Extract the (x, y) coordinate from the center of the cell holding the provided text.  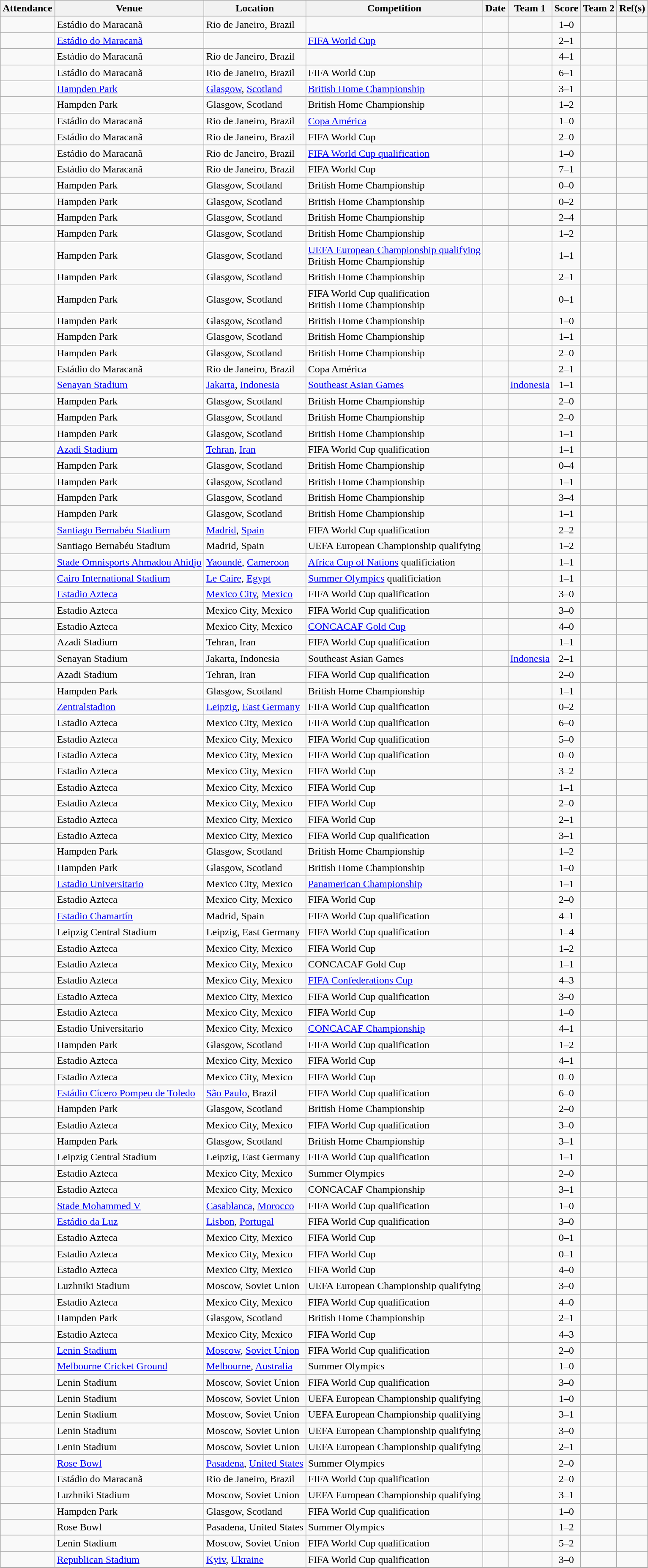
1–4 (566, 932)
Score (566, 8)
Le Caire, Egypt (254, 578)
2–4 (566, 218)
Africa Cup of Nations qualificiation (394, 562)
6–1 (566, 73)
Stade Mohammed V (129, 1205)
7–1 (566, 169)
Lisbon, Portugal (254, 1221)
UEFA European Championship qualifyingBritish Home Championship (394, 255)
5–2 (566, 1543)
Casablanca, Morocco (254, 1205)
Kyiv, Ukraine (254, 1560)
Estádio da Luz (129, 1221)
3–4 (566, 498)
FIFA Confederations Cup (394, 980)
Summer Olympics qualificiation (394, 578)
Stade Omnisports Ahmadou Ahidjo (129, 562)
Competition (394, 8)
Melbourne, Australia (254, 1366)
FIFA World Cup qualificationBritish Home Championship (394, 299)
2–2 (566, 530)
Location (254, 8)
Cairo International Stadium (129, 578)
5–0 (566, 739)
Estadio Chamartín (129, 916)
Ref(s) (632, 8)
Melbourne Cricket Ground (129, 1366)
0–4 (566, 465)
Team 1 (530, 8)
Venue (129, 8)
Yaoundé, Cameroon (254, 562)
Date (495, 8)
Team 2 (599, 8)
3–2 (566, 771)
Republican Stadium (129, 1560)
Estádio Cícero Pompeu de Toledo (129, 1093)
Attendance (27, 8)
Panamerican Championship (394, 884)
São Paulo, Brazil (254, 1093)
Zentralstadion (129, 707)
